Output the [X, Y] coordinate of the center of the cell containing the given text.  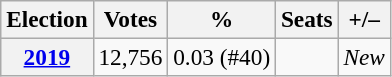
Election [47, 19]
12,756 [130, 57]
Seats [308, 19]
% [222, 19]
Votes [130, 19]
2019 [47, 57]
New [364, 57]
+/– [364, 19]
0.03 (#40) [222, 57]
